Find where the given text appears and provide that cell's center as (x, y) coordinate. 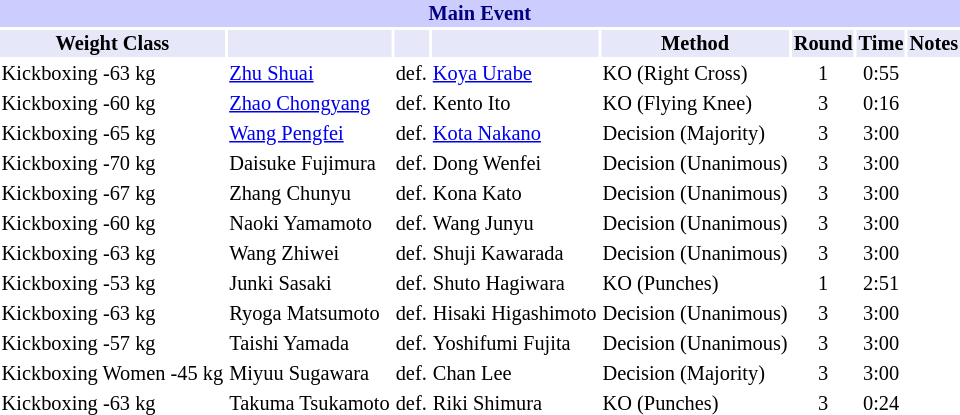
Round (823, 44)
Koya Urabe (514, 74)
Kickboxing -57 kg (112, 344)
Wang Junyu (514, 224)
KO (Punches) (695, 284)
Ryoga Matsumoto (310, 314)
Kento Ito (514, 104)
Shuji Kawarada (514, 254)
Kickboxing -65 kg (112, 134)
Weight Class (112, 44)
Yoshifumi Fujita (514, 344)
Chan Lee (514, 374)
2:51 (881, 284)
Main Event (480, 14)
Zhu Shuai (310, 74)
Miyuu Sugawara (310, 374)
Naoki Yamamoto (310, 224)
Notes (934, 44)
Shuto Hagiwara (514, 284)
Kickboxing -53 kg (112, 284)
Wang Zhiwei (310, 254)
0:55 (881, 74)
Junki Sasaki (310, 284)
Kota Nakano (514, 134)
Kona Kato (514, 194)
Zhao Chongyang (310, 104)
Zhang Chunyu (310, 194)
Dong Wenfei (514, 164)
Hisaki Higashimoto (514, 314)
Time (881, 44)
Kickboxing Women -45 kg (112, 374)
Kickboxing -70 kg (112, 164)
Kickboxing -67 kg (112, 194)
0:16 (881, 104)
Wang Pengfei (310, 134)
Method (695, 44)
KO (Flying Knee) (695, 104)
Taishi Yamada (310, 344)
KO (Right Cross) (695, 74)
Daisuke Fujimura (310, 164)
